Return the (x, y) coordinate for the center point of the cell that contains the specified text.  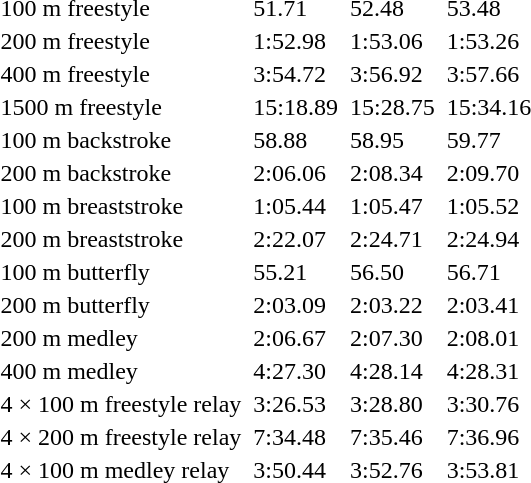
2:03.22 (392, 305)
2:08.34 (392, 173)
2:22.07 (296, 239)
55.21 (296, 272)
4:27.30 (296, 371)
1:05.47 (392, 206)
2:03.09 (296, 305)
3:54.72 (296, 74)
2:06.67 (296, 338)
2:06.06 (296, 173)
7:34.48 (296, 437)
2:07.30 (392, 338)
3:26.53 (296, 404)
7:35.46 (392, 437)
2:24.71 (392, 239)
3:56.92 (392, 74)
15:18.89 (296, 107)
58.95 (392, 140)
56.50 (392, 272)
4:28.14 (392, 371)
1:05.44 (296, 206)
1:52.98 (296, 41)
3:28.80 (392, 404)
15:28.75 (392, 107)
58.88 (296, 140)
1:53.06 (392, 41)
